Capture the cell that displays the provided text and extract its [x, y] central coordinate. 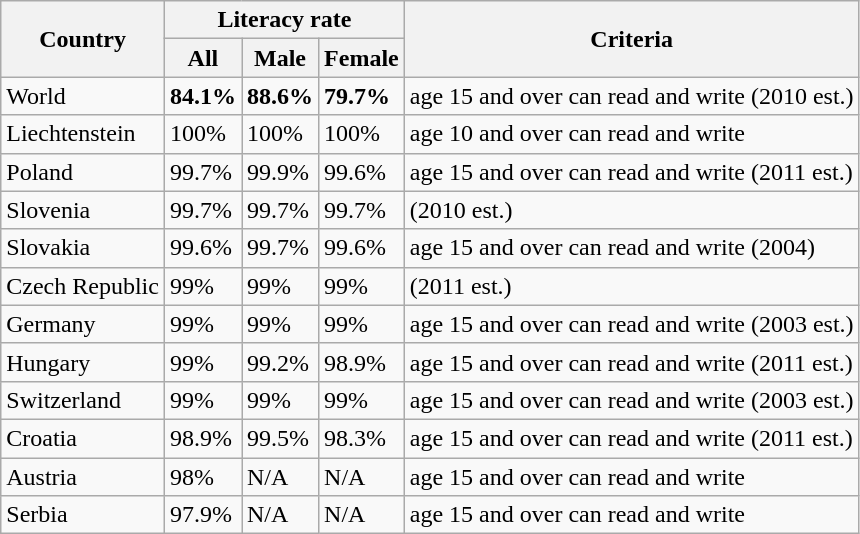
Croatia [83, 438]
Slovakia [83, 248]
79.7% [362, 96]
Germany [83, 324]
age 10 and over can read and write [632, 134]
Austria [83, 477]
age 15 and over can read and write (2010 est.) [632, 96]
88.6% [280, 96]
Criteria [632, 39]
All [202, 58]
Liechtenstein [83, 134]
84.1% [202, 96]
97.9% [202, 515]
Czech Republic [83, 286]
age 15 and over can read and write (2004) [632, 248]
Slovenia [83, 210]
(2010 est.) [632, 210]
99.9% [280, 172]
99.2% [280, 362]
Literacy rate [284, 20]
98.3% [362, 438]
Hungary [83, 362]
(2011 est.) [632, 286]
Country [83, 39]
99.5% [280, 438]
Poland [83, 172]
Switzerland [83, 400]
Serbia [83, 515]
Female [362, 58]
98% [202, 477]
Male [280, 58]
World [83, 96]
